Capture the cell that displays the provided text and extract its [X, Y] central coordinate. 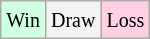
Draw [72, 20]
Win [24, 20]
Loss [126, 20]
